Pinpoint the cell where the given text exists, returning its [X, Y] midpoint coordinate. 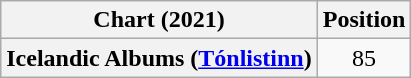
85 [364, 58]
Icelandic Albums (Tónlistinn) [159, 58]
Position [364, 20]
Chart (2021) [159, 20]
